Locate the cell with the specified text and output its (x, y) center coordinate. 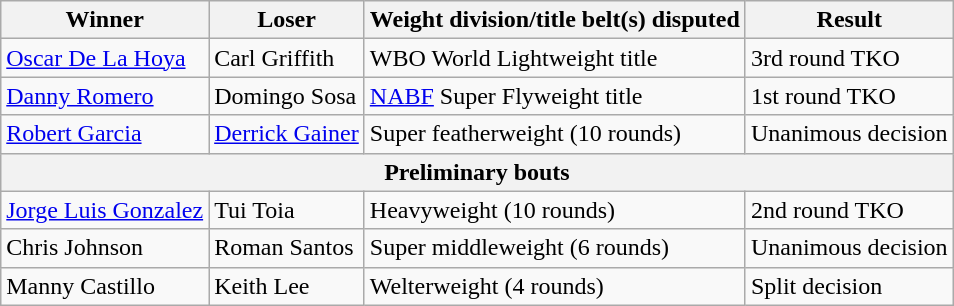
Jorge Luis Gonzalez (105, 210)
Domingo Sosa (287, 96)
3rd round TKO (849, 58)
Tui Toia (287, 210)
Oscar De La Hoya (105, 58)
Danny Romero (105, 96)
Split decision (849, 286)
Derrick Gainer (287, 134)
Keith Lee (287, 286)
NABF Super Flyweight title (554, 96)
Roman Santos (287, 248)
Super middleweight (6 rounds) (554, 248)
Welterweight (4 rounds) (554, 286)
1st round TKO (849, 96)
Heavyweight (10 rounds) (554, 210)
Manny Castillo (105, 286)
2nd round TKO (849, 210)
Loser (287, 20)
Preliminary bouts (477, 172)
Result (849, 20)
WBO World Lightweight title (554, 58)
Carl Griffith (287, 58)
Robert Garcia (105, 134)
Super featherweight (10 rounds) (554, 134)
Winner (105, 20)
Weight division/title belt(s) disputed (554, 20)
Chris Johnson (105, 248)
